Output the (x, y) coordinate of the center of the cell containing the given text.  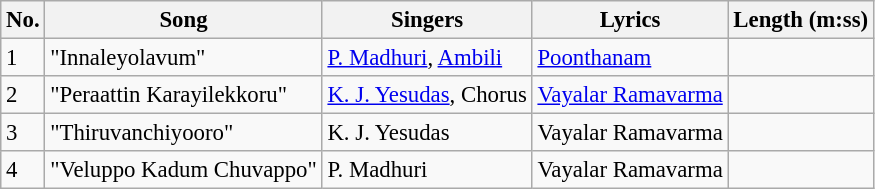
4 (23, 170)
Poonthanam (630, 58)
"Veluppo Kadum Chuvappo" (184, 170)
K. J. Yesudas, Chorus (427, 95)
No. (23, 20)
P. Madhuri (427, 170)
1 (23, 58)
Lyrics (630, 20)
"Thiruvanchiyooro" (184, 133)
K. J. Yesudas (427, 133)
Song (184, 20)
P. Madhuri, Ambili (427, 58)
2 (23, 95)
"Innaleyolavum" (184, 58)
Singers (427, 20)
"Peraattin Karayilekkoru" (184, 95)
Length (m:ss) (800, 20)
3 (23, 133)
